Scan for the cell matching the given text and deliver its (X, Y) coordinate at center. 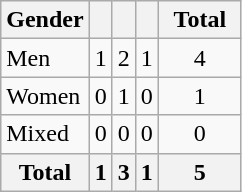
Gender (45, 20)
Women (45, 96)
3 (124, 172)
4 (200, 58)
5 (200, 172)
Mixed (45, 134)
Men (45, 58)
2 (124, 58)
